Return [X, Y] of the center of cell containing provided text 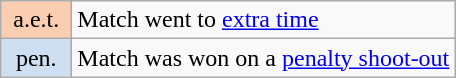
a.e.t. [36, 20]
pen. [36, 58]
Match was won on a penalty shoot-out [264, 58]
Match went to extra time [264, 20]
